Output the [X, Y] coordinate of the center of the cell containing the given text.  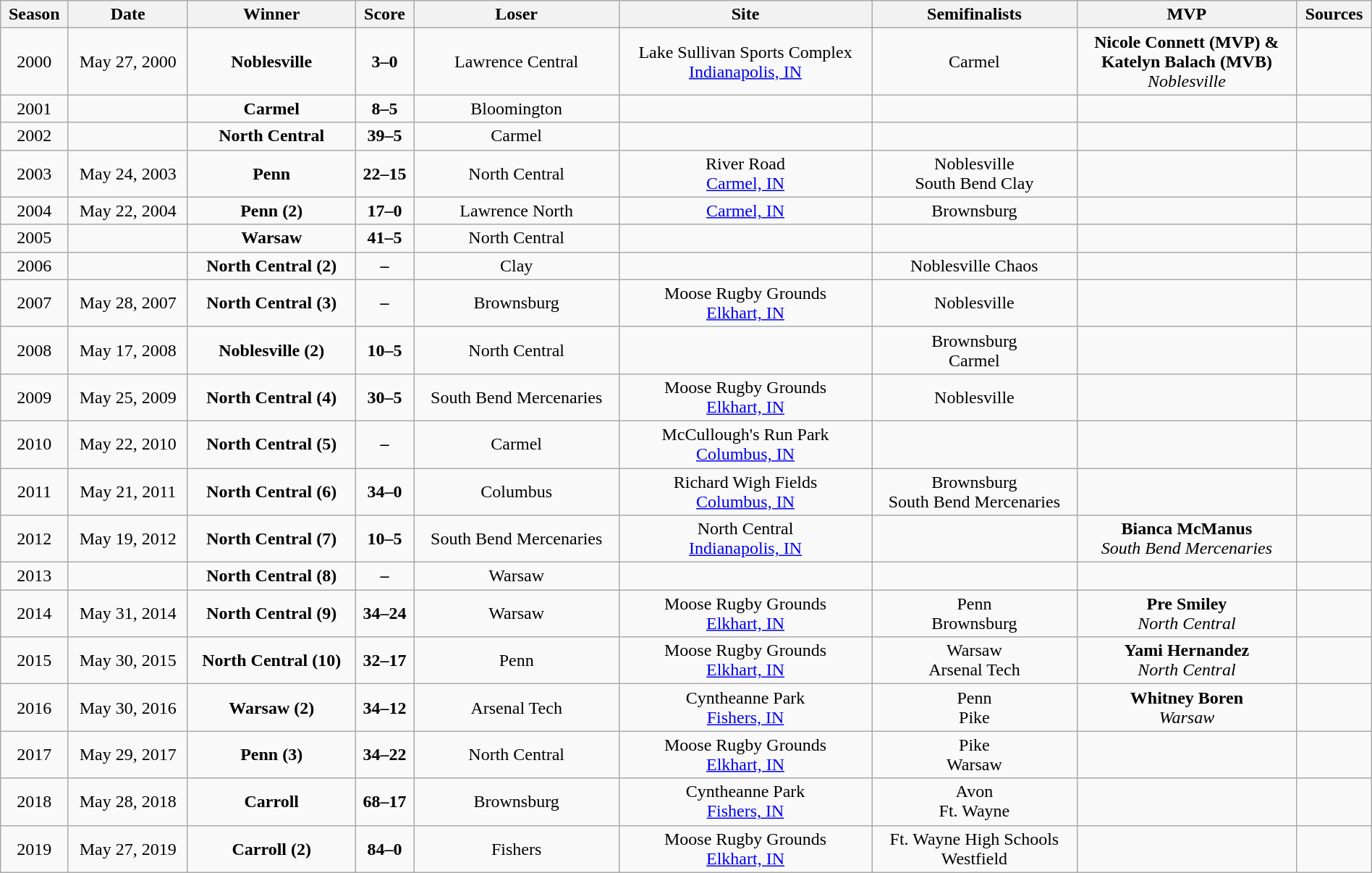
2007 [35, 303]
2013 [35, 576]
May 22, 2004 [127, 211]
May 24, 2003 [127, 174]
North Central (9) [271, 614]
North Central (5) [271, 444]
2009 [35, 397]
May 28, 2007 [127, 303]
North Central (7) [271, 539]
Season [35, 14]
Nicole Connett (MVP) &Katelyn Balach (MVB)Noblesville [1187, 62]
AvonFt. Wayne [974, 802]
Lake Sullivan Sports ComplexIndianapolis, IN [745, 62]
May 29, 2017 [127, 754]
2003 [35, 174]
8–5 [385, 109]
North Central (8) [271, 576]
Yami HernandezNorth Central [1187, 660]
2002 [35, 136]
34–12 [385, 708]
2012 [35, 539]
May 30, 2015 [127, 660]
May 31, 2014 [127, 614]
PennPike [974, 708]
PikeWarsaw [974, 754]
3–0 [385, 62]
May 30, 2016 [127, 708]
Carroll (2) [271, 848]
Site [745, 14]
2018 [35, 802]
North Central (10) [271, 660]
North Central (6) [271, 491]
32–17 [385, 660]
Carroll [271, 802]
2004 [35, 211]
Pre SmileyNorth Central [1187, 614]
68–17 [385, 802]
BrownsburgSouth Bend Mercenaries [974, 491]
22–15 [385, 174]
34–0 [385, 491]
May 19, 2012 [127, 539]
84–0 [385, 848]
Noblesville Chaos [974, 266]
Bloomington [517, 109]
Winner [271, 14]
Whitney BorenWarsaw [1187, 708]
Score [385, 14]
2016 [35, 708]
Penn (3) [271, 754]
2019 [35, 848]
WarsawArsenal Tech [974, 660]
Ft. Wayne High SchoolsWestfield [974, 848]
River RoadCarmel, IN [745, 174]
May 27, 2019 [127, 848]
34–22 [385, 754]
2005 [35, 238]
2011 [35, 491]
34–24 [385, 614]
North Central (2) [271, 266]
Sources [1334, 14]
May 28, 2018 [127, 802]
May 27, 2000 [127, 62]
Lawrence North [517, 211]
2008 [35, 350]
Bianca McManusSouth Bend Mercenaries [1187, 539]
Warsaw (2) [271, 708]
2000 [35, 62]
2015 [35, 660]
MVP [1187, 14]
Semifinalists [974, 14]
2010 [35, 444]
Carmel, IN [745, 211]
Arsenal Tech [517, 708]
Noblesville (2) [271, 350]
30–5 [385, 397]
Fishers [517, 848]
39–5 [385, 136]
May 25, 2009 [127, 397]
NoblesvilleSouth Bend Clay [974, 174]
41–5 [385, 238]
North CentralIndianapolis, IN [745, 539]
North Central (3) [271, 303]
2006 [35, 266]
2017 [35, 754]
Lawrence Central [517, 62]
Penn (2) [271, 211]
2001 [35, 109]
BrownsburgCarmel [974, 350]
May 17, 2008 [127, 350]
Date [127, 14]
North Central (4) [271, 397]
17–0 [385, 211]
Clay [517, 266]
Columbus [517, 491]
McCullough's Run ParkColumbus, IN [745, 444]
May 22, 2010 [127, 444]
PennBrownsburg [974, 614]
2014 [35, 614]
May 21, 2011 [127, 491]
Richard Wigh FieldsColumbus, IN [745, 491]
Loser [517, 14]
